From the cell containing the given text, extract its center point as (X, Y) coordinate. 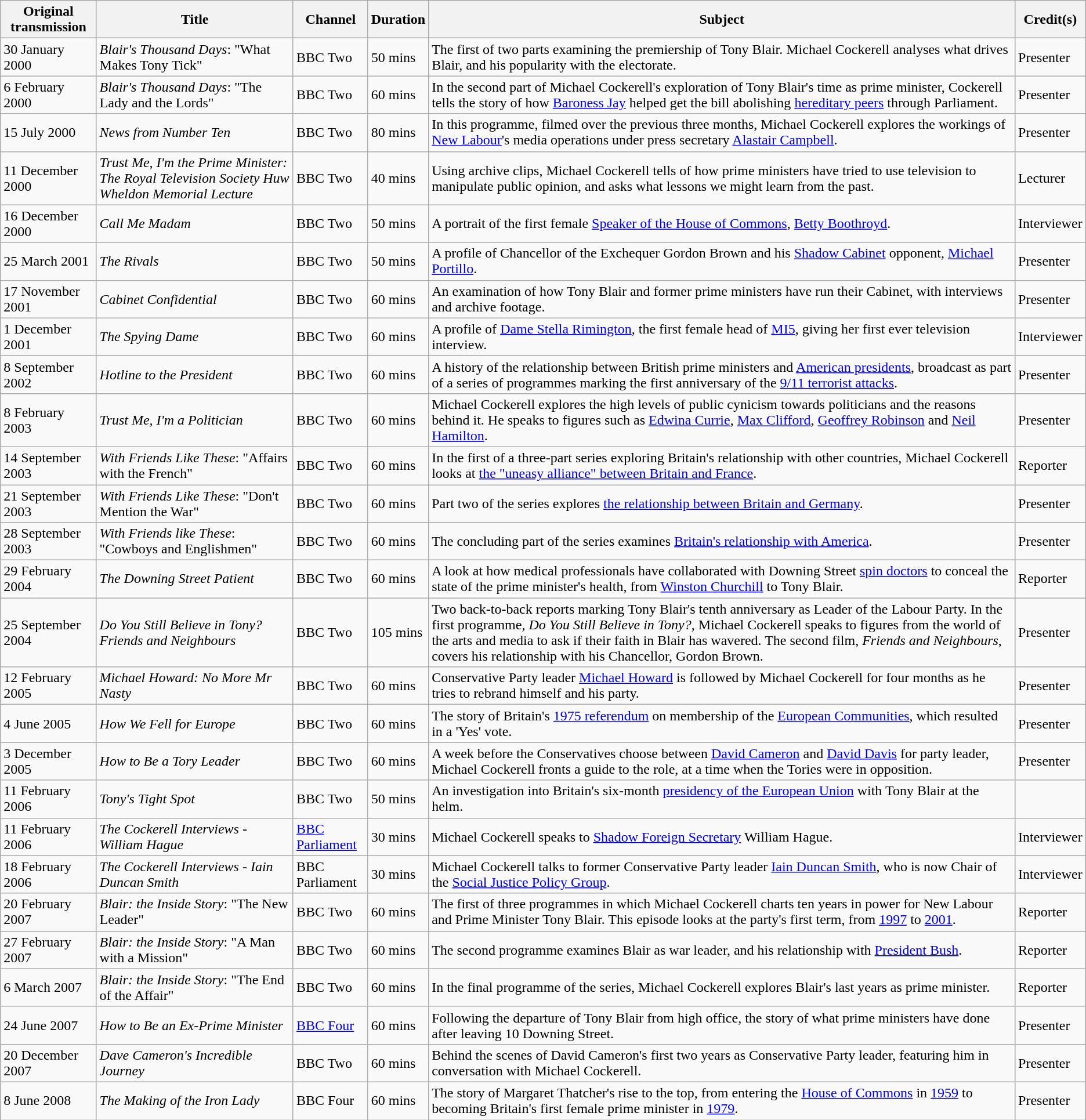
The Spying Dame (195, 336)
With Friends Like These: "Don't Mention the War" (195, 503)
80 mins (398, 132)
The concluding part of the series examines Britain's relationship with America. (722, 542)
24 June 2007 (49, 1025)
The first of two parts examining the premiership of Tony Blair. Michael Cockerell analyses what drives Blair, and his popularity with the electorate. (722, 57)
Trust Me, I'm a Politician (195, 420)
Part two of the series explores the relationship between Britain and Germany. (722, 503)
Subject (722, 20)
15 July 2000 (49, 132)
8 September 2002 (49, 375)
3 December 2005 (49, 761)
6 February 2000 (49, 95)
8 June 2008 (49, 1101)
40 mins (398, 178)
Michael Cockerell speaks to Shadow Foreign Secretary William Hague. (722, 836)
30 January 2000 (49, 57)
Michael Cockerell talks to former Conservative Party leader Iain Duncan Smith, who is now Chair of the Social Justice Policy Group. (722, 875)
21 September 2003 (49, 503)
Blair's Thousand Days: "What Makes Tony Tick" (195, 57)
12 February 2005 (49, 686)
A portrait of the first female Speaker of the House of Commons, Betty Boothroyd. (722, 224)
8 February 2003 (49, 420)
Trust Me, I'm the Prime Minister: The Royal Television Society Huw Wheldon Memorial Lecture (195, 178)
News from Number Ten (195, 132)
Original transmission (49, 20)
17 November 2001 (49, 299)
In the final programme of the series, Michael Cockerell explores Blair's last years as prime minister. (722, 987)
1 December 2001 (49, 336)
The Rivals (195, 261)
6 March 2007 (49, 987)
The Cockerell Interviews - William Hague (195, 836)
27 February 2007 (49, 950)
Title (195, 20)
A profile of Chancellor of the Exchequer Gordon Brown and his Shadow Cabinet opponent, Michael Portillo. (722, 261)
Michael Howard: No More Mr Nasty (195, 686)
29 February 2004 (49, 579)
105 mins (398, 632)
4 June 2005 (49, 724)
16 December 2000 (49, 224)
11 December 2000 (49, 178)
Call Me Madam (195, 224)
Cabinet Confidential (195, 299)
14 September 2003 (49, 465)
Dave Cameron's Incredible Journey (195, 1063)
The second programme examines Blair as war leader, and his relationship with President Bush. (722, 950)
Blair: the Inside Story: "A Man with a Mission" (195, 950)
Lecturer (1051, 178)
20 February 2007 (49, 912)
Blair: the Inside Story: "The End of the Affair" (195, 987)
How We Fell for Europe (195, 724)
Do You Still Believe in Tony?Friends and Neighbours (195, 632)
An investigation into Britain's six-month presidency of the European Union with Tony Blair at the helm. (722, 799)
Hotline to the President (195, 375)
25 September 2004 (49, 632)
Blair: the Inside Story: "The New Leader" (195, 912)
Blair's Thousand Days: "The Lady and the Lords" (195, 95)
With Friends Like These: "Affairs with the French" (195, 465)
Duration (398, 20)
With Friends like These: "Cowboys and Englishmen" (195, 542)
An examination of how Tony Blair and former prime ministers have run their Cabinet, with interviews and archive footage. (722, 299)
How to Be a Tory Leader (195, 761)
The Cockerell Interviews - Iain Duncan Smith (195, 875)
Behind the scenes of David Cameron's first two years as Conservative Party leader, featuring him in conversation with Michael Cockerell. (722, 1063)
The Downing Street Patient (195, 579)
20 December 2007 (49, 1063)
The Making of the Iron Lady (195, 1101)
Following the departure of Tony Blair from high office, the story of what prime ministers have done after leaving 10 Downing Street. (722, 1025)
Credit(s) (1051, 20)
How to Be an Ex-Prime Minister (195, 1025)
28 September 2003 (49, 542)
18 February 2006 (49, 875)
Tony's Tight Spot (195, 799)
The story of Britain's 1975 referendum on membership of the European Communities, which resulted in a 'Yes' vote. (722, 724)
25 March 2001 (49, 261)
Channel (331, 20)
Conservative Party leader Michael Howard is followed by Michael Cockerell for four months as he tries to rebrand himself and his party. (722, 686)
A profile of Dame Stella Rimington, the first female head of MI5, giving her first ever television interview. (722, 336)
